Determine the [X, Y] coordinate at the center of the cell enclosing the given text.  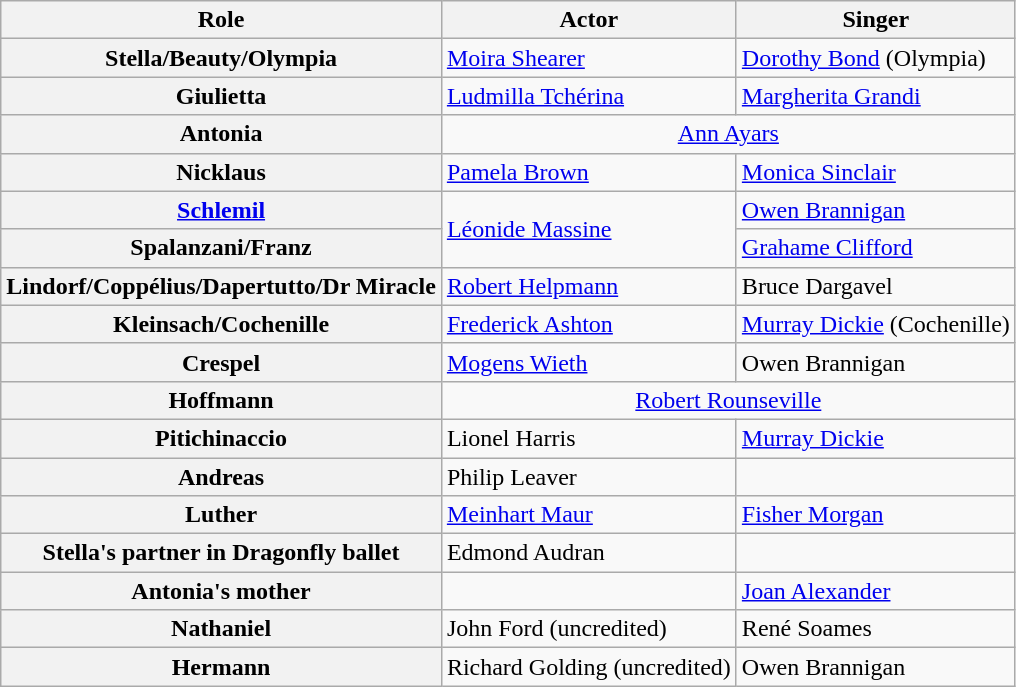
Murray Dickie [876, 438]
Edmond Audran [588, 553]
Robert Helpmann [588, 286]
Frederick Ashton [588, 324]
Mogens Wieth [588, 362]
Antonia's mother [222, 591]
Grahame Clifford [876, 248]
Ludmilla Tchérina [588, 96]
Meinhart Maur [588, 515]
Monica Sinclair [876, 172]
Spalanzani/Franz [222, 248]
Giulietta [222, 96]
Richard Golding (uncredited) [588, 667]
Stella/Beauty/Olympia [222, 58]
Crespel [222, 362]
Lionel Harris [588, 438]
Lindorf/Coppélius/Dapertutto/Dr Miracle [222, 286]
Luther [222, 515]
John Ford (uncredited) [588, 629]
Schlemil [222, 210]
Singer [876, 20]
René Soames [876, 629]
Hermann [222, 667]
Moira Shearer [588, 58]
Philip Leaver [588, 477]
Hoffmann [222, 400]
Bruce Dargavel [876, 286]
Joan Alexander [876, 591]
Pitichinaccio [222, 438]
Nicklaus [222, 172]
Stella's partner in Dragonfly ballet [222, 553]
Fisher Morgan [876, 515]
Robert Rounseville [728, 400]
Andreas [222, 477]
Léonide Massine [588, 229]
Antonia [222, 134]
Pamela Brown [588, 172]
Dorothy Bond (Olympia) [876, 58]
Kleinsach/Cochenille [222, 324]
Actor [588, 20]
Ann Ayars [728, 134]
Murray Dickie (Cochenille) [876, 324]
Role [222, 20]
Margherita Grandi [876, 96]
Nathaniel [222, 629]
